Provide the [X, Y] coordinate of the cell's center where the given text is located.  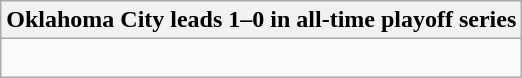
Oklahoma City leads 1–0 in all-time playoff series [262, 20]
